From the cell containing the given text, extract its center point as [x, y] coordinate. 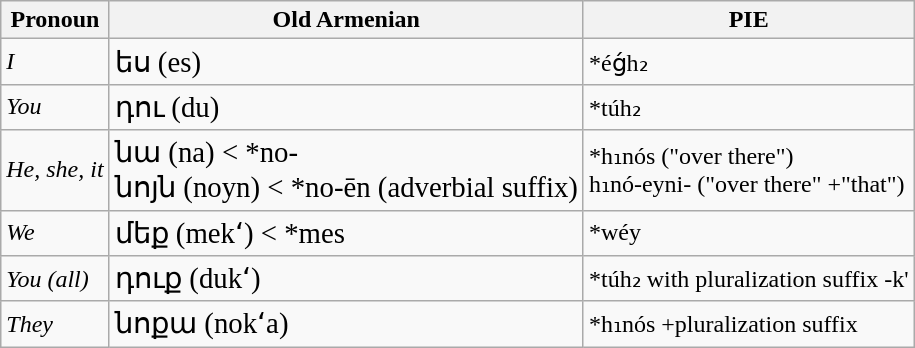
I [55, 62]
They [55, 324]
Old Armenian [346, 20]
PIE [748, 20]
We [55, 233]
նոքա (nokʻa) [346, 324]
դուք (dukʻ) [346, 279]
*h₁nós +pluralization suffix [748, 324]
ես (es) [346, 62]
*éǵh₂ [748, 62]
*túh₂ with pluralization suffix -k' [748, 279]
մեք (mekʻ) < *mes [346, 233]
*túh₂ [748, 107]
*h₁nós ("over there")h₁nó-eyni- ("over there" +"that") [748, 170]
You [55, 107]
You (all) [55, 279]
He, she, it [55, 170]
Pronoun [55, 20]
դու (du) [346, 107]
*wéy [748, 233]
նա (na) < *no-նոյն (noyn) < *no-ēn (adverbial suffix) [346, 170]
